Pinpoint the cell where the given text exists, returning its (x, y) midpoint coordinate. 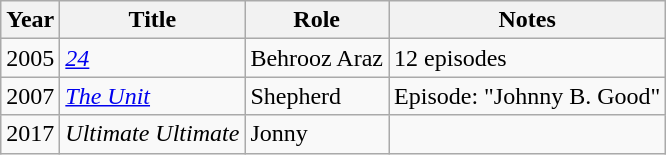
2017 (30, 134)
Behrooz Araz (317, 58)
Shepherd (317, 96)
Year (30, 20)
Jonny (317, 134)
12 episodes (528, 58)
Role (317, 20)
Notes (528, 20)
2005 (30, 58)
Title (152, 20)
Episode: "Johnny B. Good" (528, 96)
The Unit (152, 96)
2007 (30, 96)
Ultimate Ultimate (152, 134)
24 (152, 58)
